Search for the cell housing the specified text and yield its [X, Y] center coordinate. 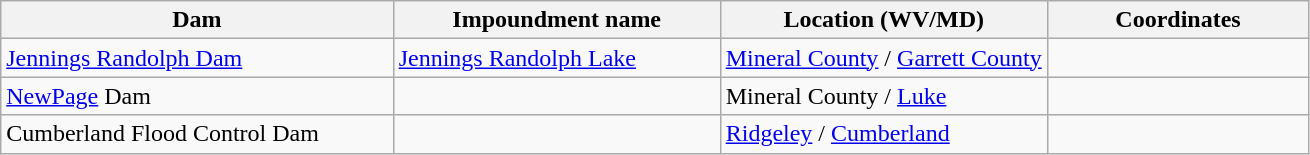
Cumberland Flood Control Dam [197, 134]
Dam [197, 20]
Location (WV/MD) [884, 20]
Mineral County / Luke [884, 96]
Coordinates [1178, 20]
NewPage Dam [197, 96]
Impoundment name [556, 20]
Mineral County / Garrett County [884, 58]
Ridgeley / Cumberland [884, 134]
Jennings Randolph Dam [197, 58]
Jennings Randolph Lake [556, 58]
